Capture the cell that displays the provided text and extract its [x, y] central coordinate. 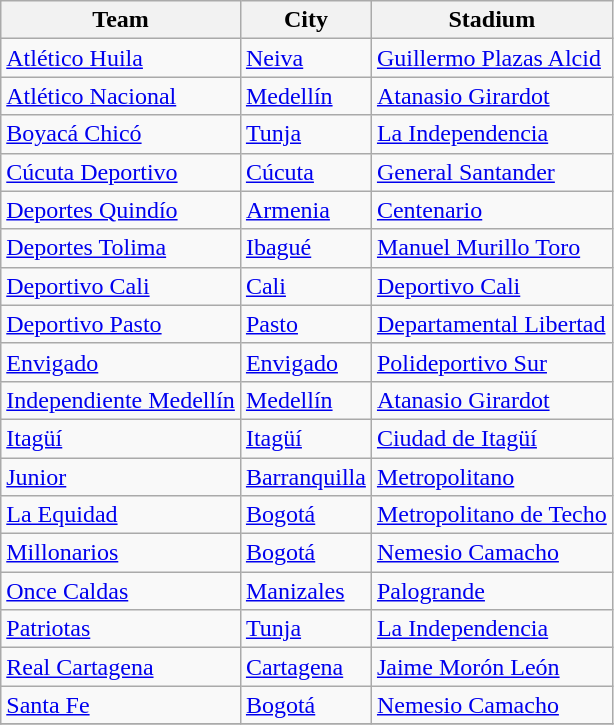
Stadium [492, 20]
Deportes Tolima [121, 248]
Cartagena [306, 667]
Guillermo Plazas Alcid [492, 58]
Team [121, 20]
Departamental Libertad [492, 324]
Millonarios [121, 553]
Neiva [306, 58]
La Equidad [121, 515]
Palogrande [492, 591]
Barranquilla [306, 477]
Real Cartagena [121, 667]
Once Caldas [121, 591]
Independiente Medellín [121, 400]
Armenia [306, 210]
City [306, 20]
Manizales [306, 591]
Centenario [492, 210]
Santa Fe [121, 705]
Ibagué [306, 248]
Deportes Quindío [121, 210]
Manuel Murillo Toro [492, 248]
Pasto [306, 324]
Deportivo Pasto [121, 324]
Cúcuta [306, 172]
General Santander [492, 172]
Atlético Huila [121, 58]
Cúcuta Deportivo [121, 172]
Cali [306, 286]
Boyacá Chicó [121, 134]
Jaime Morón León [492, 667]
Atlético Nacional [121, 96]
Ciudad de Itagüí [492, 438]
Polideportivo Sur [492, 362]
Metropolitano de Techo [492, 515]
Patriotas [121, 629]
Junior [121, 477]
Metropolitano [492, 477]
